Return the [X, Y] coordinate for the center point of the cell that contains the specified text.  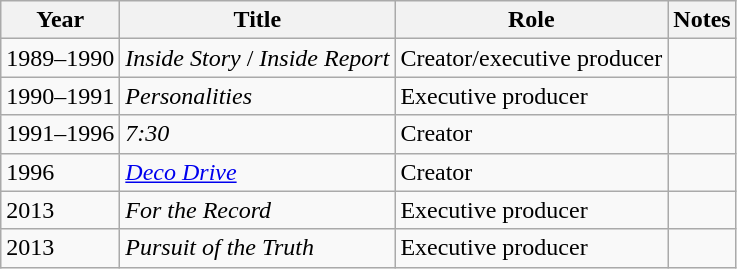
Creator/executive producer [532, 58]
Year [60, 20]
Personalities [258, 96]
Title [258, 20]
1991–1996 [60, 134]
Inside Story / Inside Report [258, 58]
1996 [60, 172]
Pursuit of the Truth [258, 248]
7:30 [258, 134]
Role [532, 20]
Deco Drive [258, 172]
Notes [702, 20]
1989–1990 [60, 58]
For the Record [258, 210]
1990–1991 [60, 96]
